Return (X, Y) of the center of cell containing provided text 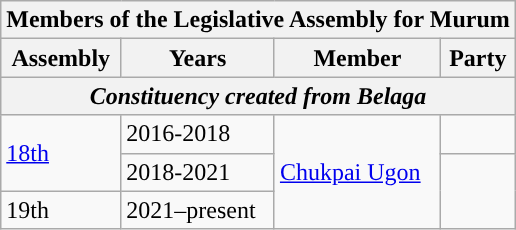
Years (198, 58)
2016-2018 (198, 134)
Constituency created from Belaga (258, 96)
Party (478, 58)
2021–present (198, 210)
18th (61, 153)
Member (357, 58)
Members of the Legislative Assembly for Murum (258, 20)
19th (61, 210)
Chukpai Ugon (357, 172)
Assembly (61, 58)
2018-2021 (198, 172)
